Provide the [X, Y] coordinate of the cell's center where the given text is located.  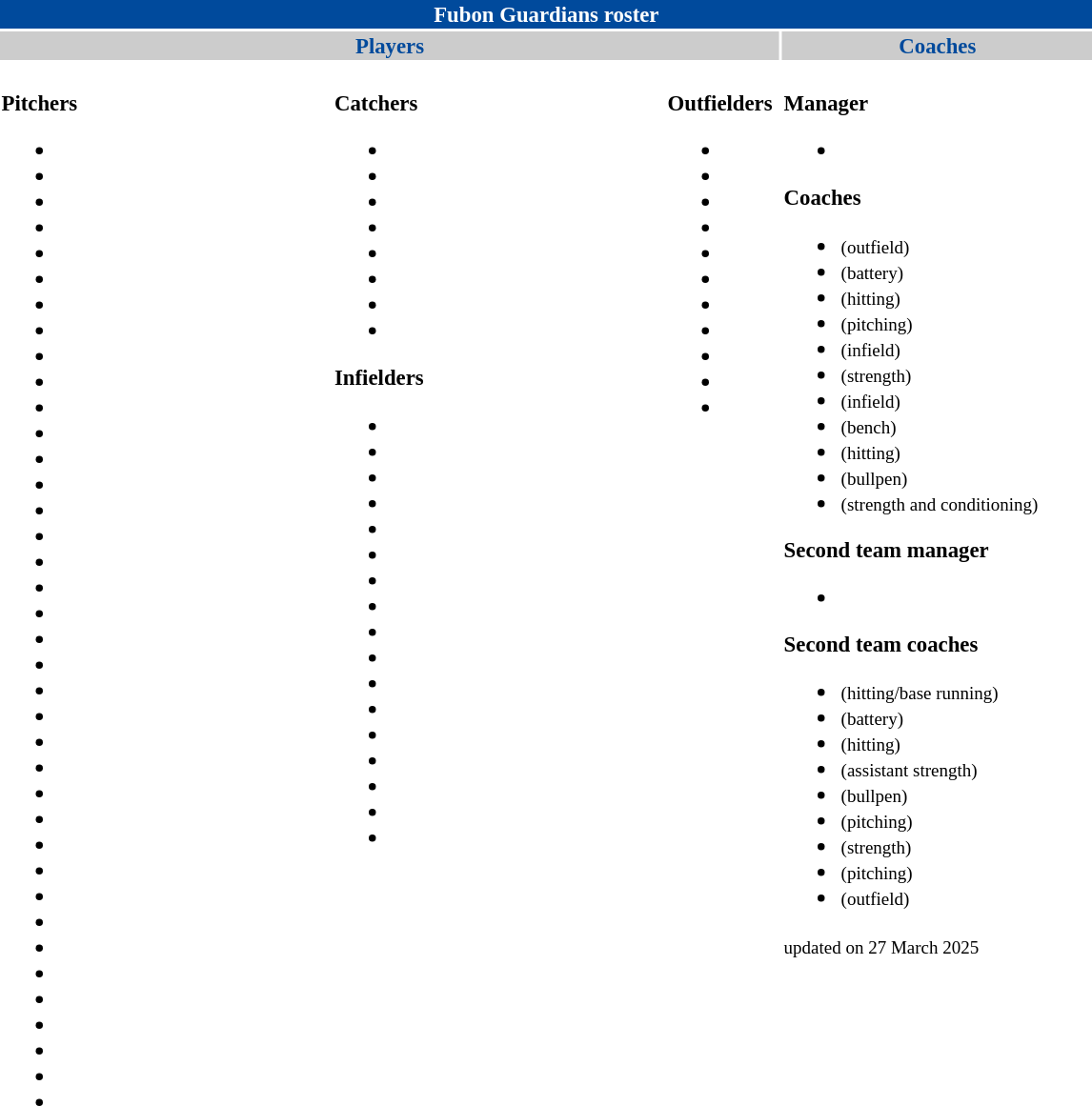
Players [390, 46]
